Identify which cell holds the provided text, then report its (X, Y) central coordinate. 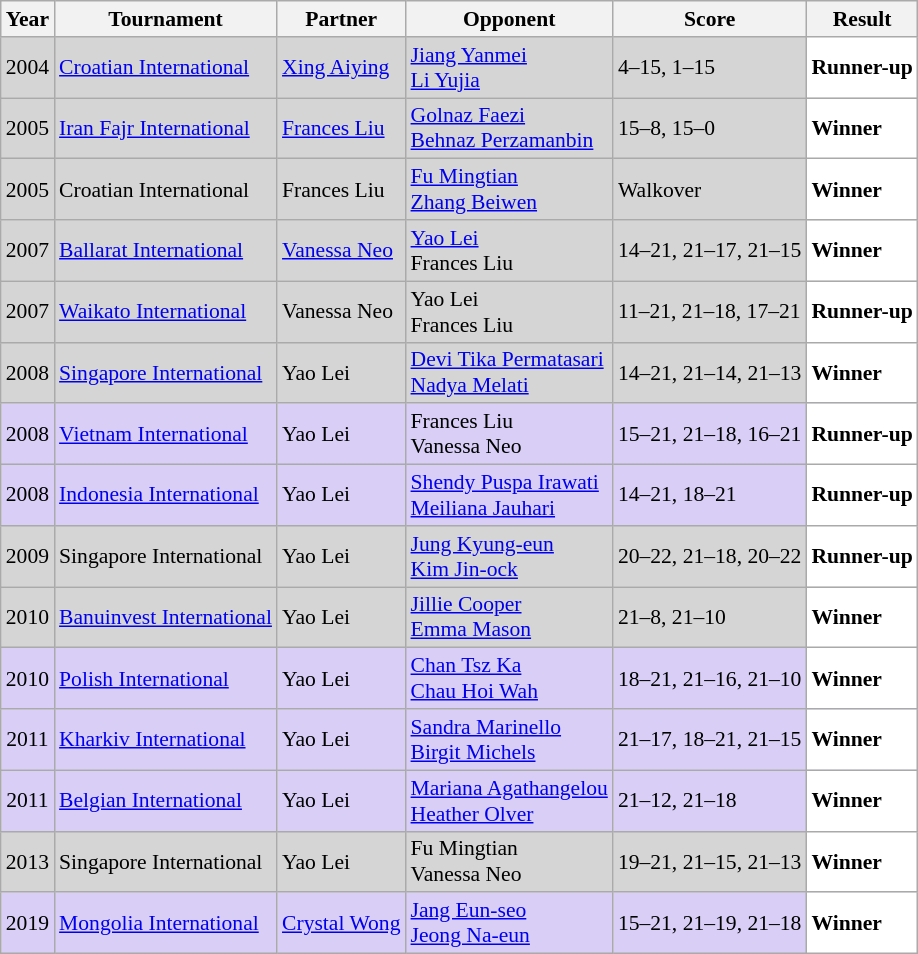
14–21, 18–21 (710, 496)
Fu Mingtian Zhang Beiwen (510, 190)
Belgian International (166, 800)
Opponent (510, 19)
18–21, 21–16, 21–10 (710, 678)
Jang Eun-seo Jeong Na-eun (510, 924)
Chan Tsz Ka Chau Hoi Wah (510, 678)
11–21, 21–18, 17–21 (710, 312)
Score (710, 19)
Iran Fajr International (166, 128)
21–12, 21–18 (710, 800)
Walkover (710, 190)
Golnaz Faezi Behnaz Perzamanbin (510, 128)
Jillie Cooper Emma Mason (510, 618)
Jung Kyung-eun Kim Jin-ock (510, 556)
Sandra Marinello Birgit Michels (510, 740)
Polish International (166, 678)
Xing Aiying (342, 68)
Jiang Yanmei Li Yujia (510, 68)
Banuinvest International (166, 618)
21–17, 18–21, 21–15 (710, 740)
2019 (28, 924)
Result (862, 19)
Devi Tika Permatasari Nadya Melati (510, 372)
Year (28, 19)
15–8, 15–0 (710, 128)
Waikato International (166, 312)
Ballarat International (166, 250)
14–21, 21–14, 21–13 (710, 372)
Kharkiv International (166, 740)
4–15, 1–15 (710, 68)
Crystal Wong (342, 924)
Indonesia International (166, 496)
Vietnam International (166, 434)
15–21, 21–18, 16–21 (710, 434)
15–21, 21–19, 21–18 (710, 924)
2004 (28, 68)
2009 (28, 556)
Fu Mingtian Vanessa Neo (510, 862)
19–21, 21–15, 21–13 (710, 862)
21–8, 21–10 (710, 618)
Tournament (166, 19)
Partner (342, 19)
20–22, 21–18, 20–22 (710, 556)
14–21, 21–17, 21–15 (710, 250)
2013 (28, 862)
Mongolia International (166, 924)
Shendy Puspa Irawati Meiliana Jauhari (510, 496)
Mariana Agathangelou Heather Olver (510, 800)
Frances Liu Vanessa Neo (510, 434)
